From the cell containing the given text, extract its center point as (X, Y) coordinate. 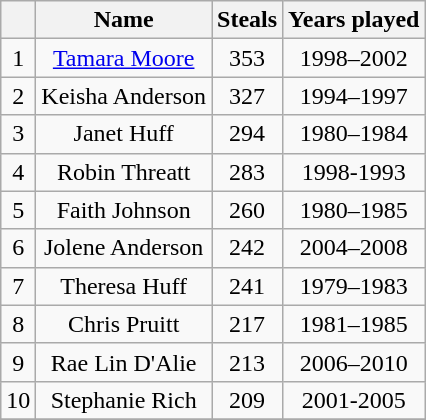
1998-1993 (354, 172)
241 (248, 286)
4 (18, 172)
1998–2002 (354, 58)
1994–1997 (354, 96)
1980–1984 (354, 134)
2001-2005 (354, 400)
Jolene Anderson (124, 248)
1979–1983 (354, 286)
10 (18, 400)
6 (18, 248)
1981–1985 (354, 324)
217 (248, 324)
Janet Huff (124, 134)
242 (248, 248)
7 (18, 286)
Faith Johnson (124, 210)
3 (18, 134)
209 (248, 400)
2006–2010 (354, 362)
Theresa Huff (124, 286)
1 (18, 58)
327 (248, 96)
294 (248, 134)
260 (248, 210)
Years played (354, 20)
283 (248, 172)
353 (248, 58)
Name (124, 20)
2004–2008 (354, 248)
8 (18, 324)
Rae Lin D'Alie (124, 362)
Chris Pruitt (124, 324)
213 (248, 362)
Steals (248, 20)
Tamara Moore (124, 58)
9 (18, 362)
Keisha Anderson (124, 96)
5 (18, 210)
Robin Threatt (124, 172)
Stephanie Rich (124, 400)
2 (18, 96)
1980–1985 (354, 210)
